Identify which cell holds the provided text, then report its [X, Y] central coordinate. 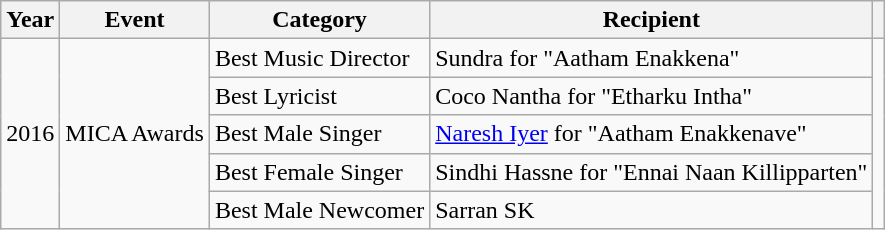
Best Music Director [319, 58]
Best Female Singer [319, 172]
Event [135, 20]
Sarran SK [652, 210]
Recipient [652, 20]
Best Male Newcomer [319, 210]
Sundra for "Aatham Enakkena" [652, 58]
Best Male Singer [319, 134]
2016 [30, 134]
Naresh Iyer for "Aatham Enakkenave" [652, 134]
Category [319, 20]
Sindhi Hassne for "Ennai Naan Killipparten" [652, 172]
Best Lyricist [319, 96]
Coco Nantha for "Etharku Intha" [652, 96]
Year [30, 20]
MICA Awards [135, 134]
